Find where the given text appears and provide that cell's center as (x, y) coordinate. 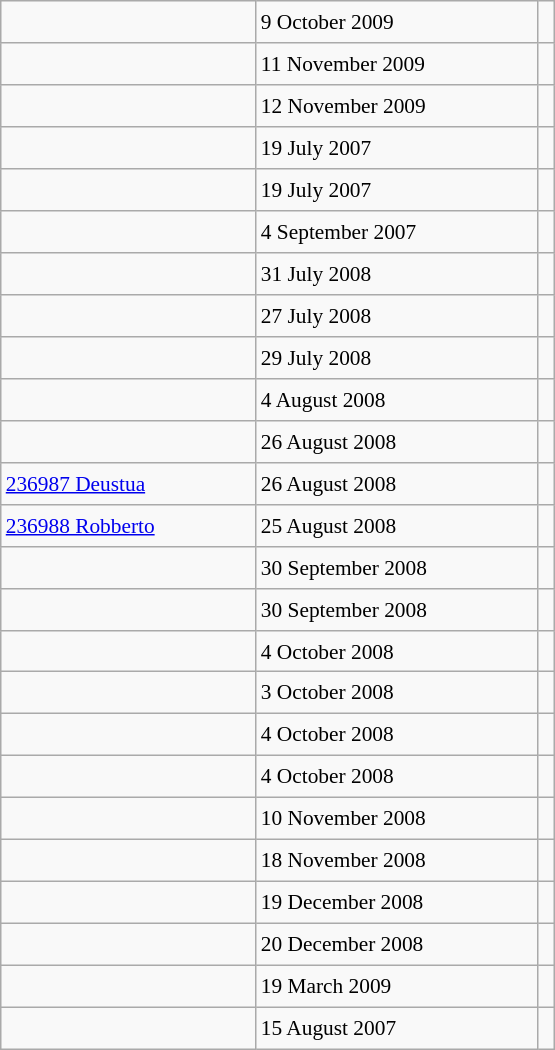
27 July 2008 (398, 316)
236988 Robberto (128, 525)
18 November 2008 (398, 861)
19 March 2009 (398, 986)
29 July 2008 (398, 358)
11 November 2009 (398, 64)
15 August 2007 (398, 1028)
236987 Deustua (128, 483)
31 July 2008 (398, 274)
10 November 2008 (398, 819)
9 October 2009 (398, 22)
19 December 2008 (398, 903)
4 September 2007 (398, 232)
3 October 2008 (398, 693)
25 August 2008 (398, 525)
12 November 2009 (398, 106)
4 August 2008 (398, 399)
20 December 2008 (398, 945)
